Identify which cell holds the provided text, then report its (x, y) central coordinate. 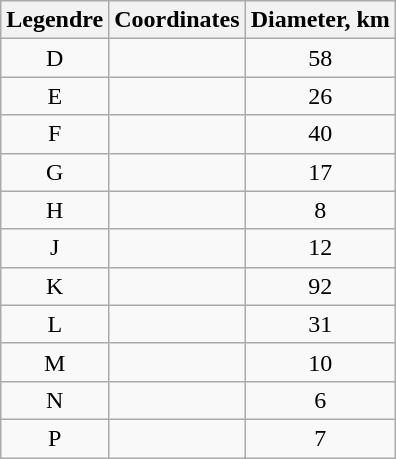
40 (320, 134)
10 (320, 362)
12 (320, 248)
58 (320, 58)
P (55, 438)
Diameter, km (320, 20)
F (55, 134)
L (55, 324)
H (55, 210)
N (55, 400)
G (55, 172)
Legendre (55, 20)
K (55, 286)
17 (320, 172)
6 (320, 400)
E (55, 96)
8 (320, 210)
31 (320, 324)
7 (320, 438)
92 (320, 286)
D (55, 58)
J (55, 248)
Coordinates (177, 20)
M (55, 362)
26 (320, 96)
